Capture the cell that displays the provided text and extract its [x, y] central coordinate. 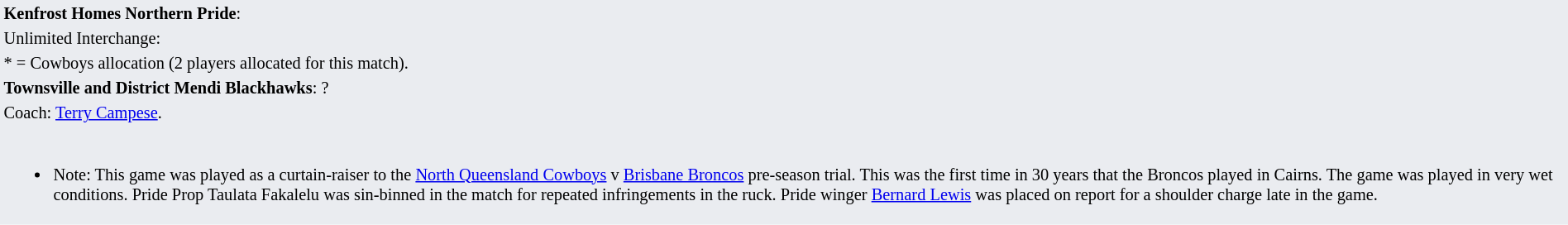
* = Cowboys allocation (2 players allocated for this match). [784, 63]
Unlimited Interchange: [784, 38]
Kenfrost Homes Northern Pride: [784, 13]
Coach: Terry Campese. [784, 112]
Townsville and District Mendi Blackhawks: ? [784, 88]
